Find where the given text appears and provide that cell's center as (X, Y) coordinate. 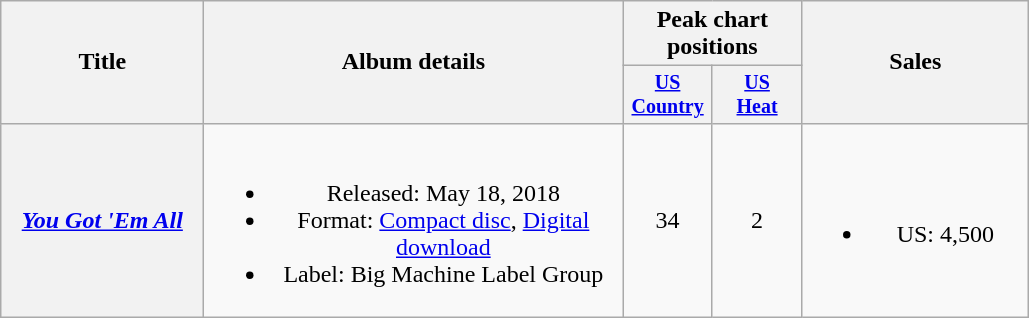
Sales (916, 62)
You Got 'Em All (102, 220)
Peak chart positions (712, 34)
34 (668, 220)
Released: May 18, 2018Format: Compact disc, Digital downloadLabel: Big Machine Label Group (414, 220)
US: 4,500 (916, 220)
US Country (668, 94)
Album details (414, 62)
US Heat (756, 94)
Title (102, 62)
2 (756, 220)
